Return the (X, Y) coordinate for the center point of the cell that contains the specified text.  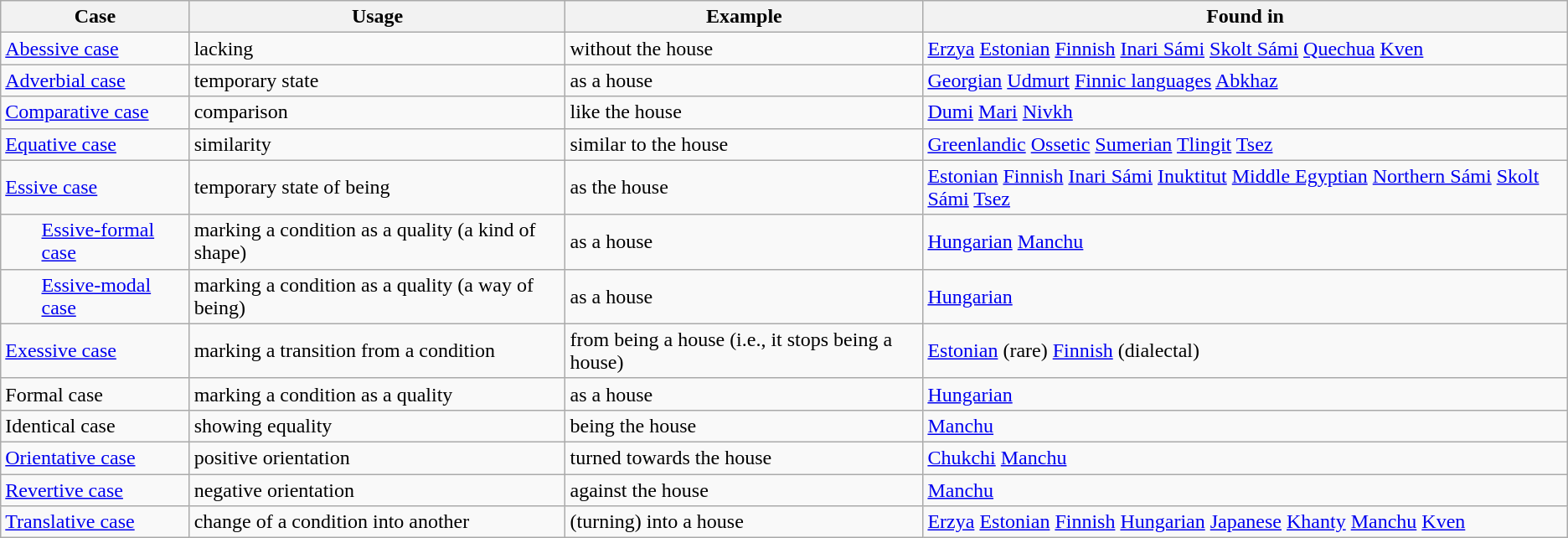
Identical case (95, 426)
Example (744, 17)
Translative case (95, 522)
Essive-formal case (95, 241)
like the house (744, 112)
(turning) into a house (744, 522)
Adverbial case (95, 80)
Formal case (95, 394)
Abessive case (95, 49)
Comparative case (95, 112)
Hungarian Manchu (1245, 241)
showing equality (377, 426)
lacking (377, 49)
temporary state (377, 80)
against the house (744, 490)
as the house (744, 188)
Case (95, 17)
without the house (744, 49)
Essive-modal case (95, 297)
Erzya Estonian Finnish Inari Sámi Skolt Sámi Quechua Kven (1245, 49)
similarity (377, 144)
from being a house (i.e., it stops being a house) (744, 350)
Orientative case (95, 458)
negative orientation (377, 490)
Estonian Finnish Inari Sámi Inuktitut Middle Egyptian Northern Sámi Skolt Sámi Tsez (1245, 188)
Found in (1245, 17)
Dumi Mari Nivkh (1245, 112)
being the house (744, 426)
Chukchi Manchu (1245, 458)
Georgian Udmurt Finnic languages Abkhaz (1245, 80)
Estonian (rare) Finnish (dialectal) (1245, 350)
Revertive case (95, 490)
Greenlandic Ossetic Sumerian Tlingit Tsez (1245, 144)
Usage (377, 17)
Erzya Estonian Finnish Hungarian Japanese Khanty Manchu Kven (1245, 522)
marking a condition as a quality (a kind of shape) (377, 241)
marking a transition from a condition (377, 350)
Essive case (95, 188)
Equative case (95, 144)
change of a condition into another (377, 522)
turned towards the house (744, 458)
Exessive case (95, 350)
comparison (377, 112)
similar to the house (744, 144)
temporary state of being (377, 188)
marking a condition as a quality (377, 394)
marking a condition as a quality (a way of being) (377, 297)
positive orientation (377, 458)
